Pinpoint the cell where the given text exists, returning its [X, Y] midpoint coordinate. 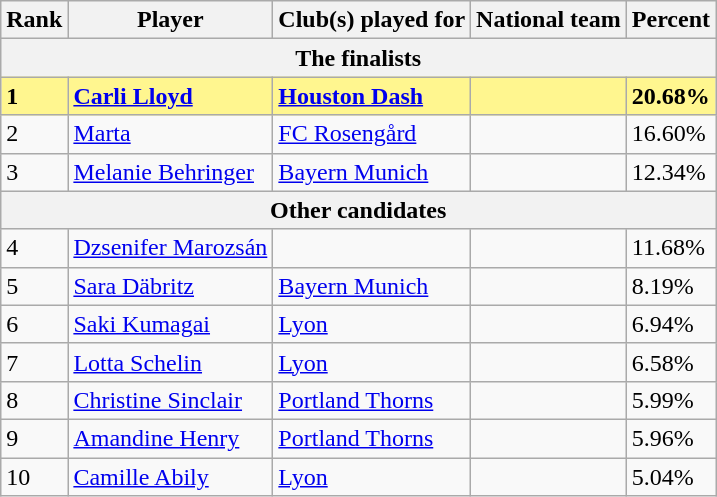
12.34% [670, 172]
Rank [34, 20]
FC Rosengård [372, 134]
Houston Dash [372, 96]
5 [34, 286]
Dzsenifer Marozsán [170, 248]
Camille Abily [170, 477]
Christine Sinclair [170, 400]
6.94% [670, 324]
5.04% [670, 477]
5.99% [670, 400]
Percent [670, 20]
4 [34, 248]
Carli Lloyd [170, 96]
10 [34, 477]
8 [34, 400]
8.19% [670, 286]
3 [34, 172]
20.68% [670, 96]
Melanie Behringer [170, 172]
11.68% [670, 248]
9 [34, 438]
1 [34, 96]
Lotta Schelin [170, 362]
The finalists [358, 58]
Saki Kumagai [170, 324]
16.60% [670, 134]
6 [34, 324]
6.58% [670, 362]
5.96% [670, 438]
National team [549, 20]
Marta [170, 134]
Other candidates [358, 210]
7 [34, 362]
Sara Däbritz [170, 286]
Player [170, 20]
2 [34, 134]
Club(s) played for [372, 20]
Amandine Henry [170, 438]
